Pinpoint the cell where the given text exists, returning its [x, y] midpoint coordinate. 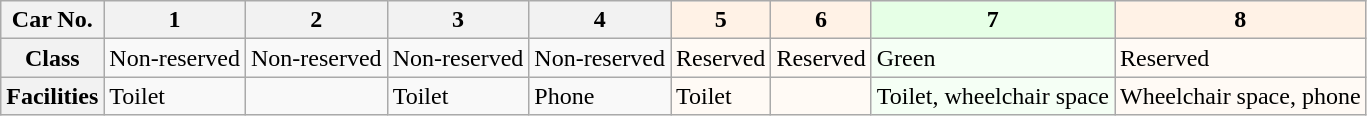
Wheelchair space, phone [1240, 96]
Car No. [52, 20]
Phone [600, 96]
6 [821, 20]
5 [720, 20]
Toilet, wheelchair space [992, 96]
2 [316, 20]
4 [600, 20]
3 [458, 20]
8 [1240, 20]
Class [52, 58]
7 [992, 20]
Facilities [52, 96]
Green [992, 58]
1 [175, 20]
